Pinpoint the cell where the given text exists, returning its (x, y) midpoint coordinate. 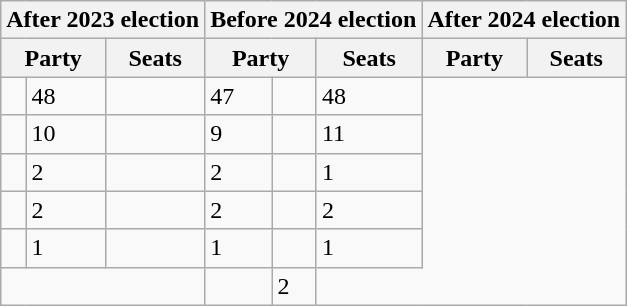
After 2023 election (103, 20)
47 (238, 96)
11 (368, 134)
After 2024 election (524, 20)
Before 2024 election (314, 20)
9 (238, 134)
10 (66, 134)
